Determine the [X, Y] coordinate at the center of the cell enclosing the given text.  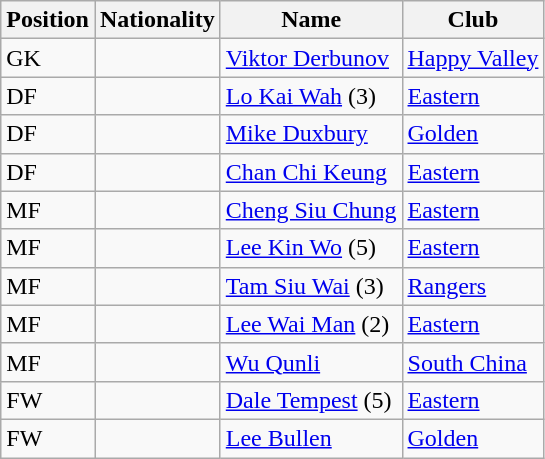
GK [48, 58]
Cheng Siu Chung [311, 210]
Name [311, 20]
Wu Qunli [311, 362]
Dale Tempest (5) [311, 400]
Chan Chi Keung [311, 172]
Lee Kin Wo (5) [311, 248]
Rangers [473, 286]
Position [48, 20]
Club [473, 20]
Lee Wai Man (2) [311, 324]
Lee Bullen [311, 438]
Tam Siu Wai (3) [311, 286]
South China [473, 362]
Lo Kai Wah (3) [311, 96]
Happy Valley [473, 58]
Viktor Derbunov [311, 58]
Mike Duxbury [311, 134]
Nationality [157, 20]
